Provide the [X, Y] coordinate of the cell's center where the given text is located.  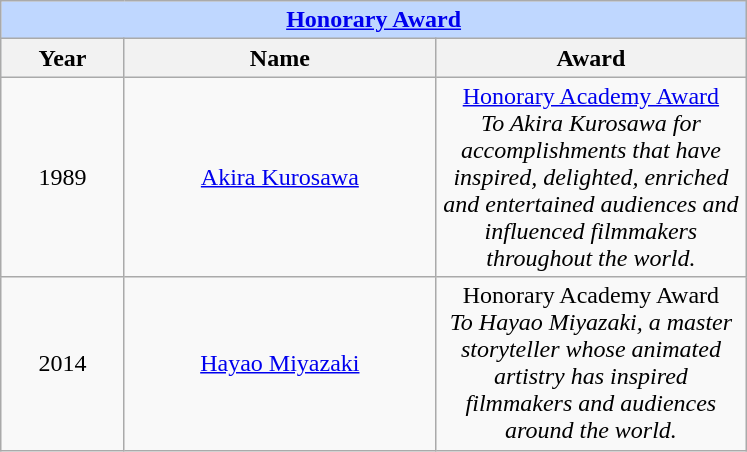
Name [280, 58]
Honorary Academy AwardTo Hayao Miyazaki, a master storyteller whose animated artistry has inspired filmmakers and audiences around the world. [590, 364]
Akira Kurosawa [280, 177]
1989 [63, 177]
Honorary Award [374, 20]
2014 [63, 364]
Award [590, 58]
Hayao Miyazaki [280, 364]
Year [63, 58]
